Extract the [X, Y] coordinate from the center of the cell holding the provided text.  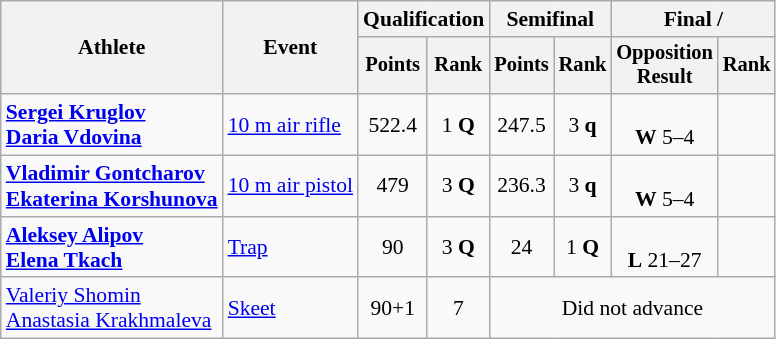
10 m air pistol [290, 186]
OppositionResult [664, 66]
Athlete [112, 48]
Vladimir GontcharovEkaterina Korshunova [112, 186]
10 m air rifle [290, 124]
90 [392, 248]
90+1 [392, 308]
Did not advance [632, 308]
Semifinal [550, 19]
Skeet [290, 308]
Sergei KruglovDaria Vdovina [112, 124]
Valeriy ShominAnastasia Krakhmaleva [112, 308]
Aleksey AlipovElena Tkach [112, 248]
7 [458, 308]
24 [521, 248]
Qualification [424, 19]
247.5 [521, 124]
479 [392, 186]
L 21–27 [664, 248]
Final / [693, 19]
Event [290, 48]
522.4 [392, 124]
236.3 [521, 186]
Trap [290, 248]
